For the text-containing cell, return its midpoint in [x, y] coordinate format. 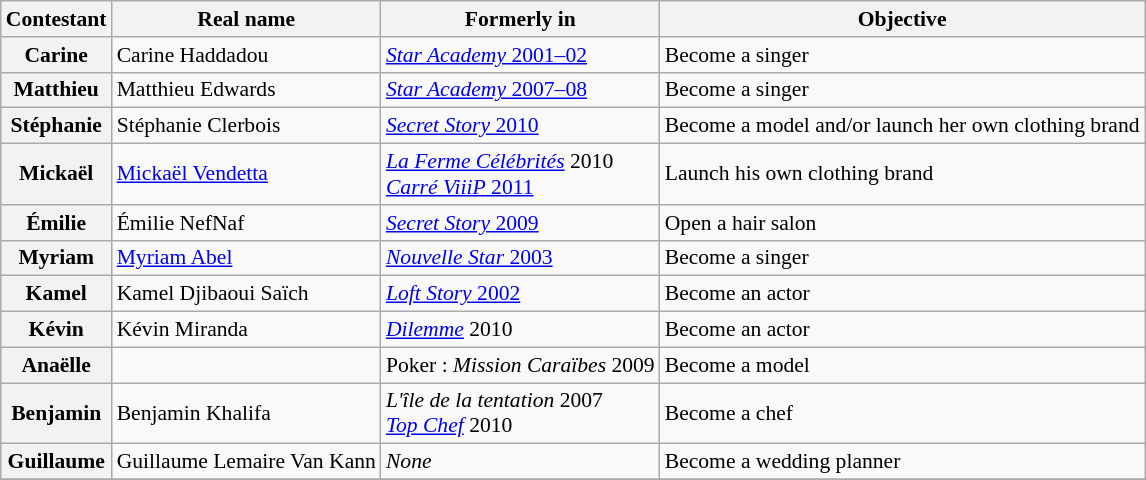
Stéphanie [56, 126]
Formerly in [520, 19]
Real name [246, 19]
Kévin [56, 330]
Mickaël Vendetta [246, 174]
Myriam Abel [246, 258]
Myriam [56, 258]
Matthieu Edwards [246, 90]
Carine [56, 55]
Benjamin Khalifa [246, 414]
Loft Story 2002 [520, 294]
Open a hair salon [902, 223]
Carine Haddadou [246, 55]
Matthieu [56, 90]
Become a model [902, 365]
La Ferme Célébrités 2010Carré ViiiP 2011 [520, 174]
Secret Story 2009 [520, 223]
Stéphanie Clerbois [246, 126]
Become a model and/or launch her own clothing brand [902, 126]
Kamel Djibaoui Saïch [246, 294]
Guillaume Lemaire Van Kann [246, 462]
Guillaume [56, 462]
Émilie NefNaf [246, 223]
Secret Story 2010 [520, 126]
Become a wedding planner [902, 462]
None [520, 462]
Nouvelle Star 2003 [520, 258]
Émilie [56, 223]
L'île de la tentation 2007Top Chef 2010 [520, 414]
Objective [902, 19]
Mickaël [56, 174]
Become a chef [902, 414]
Kamel [56, 294]
Star Academy 2007–08 [520, 90]
Launch his own clothing brand [902, 174]
Star Academy 2001–02 [520, 55]
Kévin Miranda [246, 330]
Poker : Mission Caraïbes 2009 [520, 365]
Anaëlle [56, 365]
Contestant [56, 19]
Benjamin [56, 414]
Dilemme 2010 [520, 330]
